Pinpoint the cell where the given text exists, returning its (x, y) midpoint coordinate. 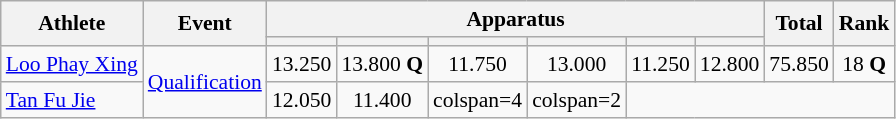
Tan Fu Jie (72, 100)
75.850 (798, 64)
11.750 (478, 64)
Total (798, 24)
13.000 (576, 64)
Qualification (205, 82)
Loo Phay Xing (72, 64)
colspan=2 (576, 100)
13.250 (302, 64)
18 Q (864, 64)
Event (205, 24)
11.250 (660, 64)
13.800 Q (382, 64)
Athlete (72, 24)
12.050 (302, 100)
12.800 (730, 64)
Apparatus (516, 19)
colspan=4 (478, 100)
11.400 (382, 100)
Rank (864, 24)
